Return the [X, Y] coordinate for the center point of the cell that contains the specified text.  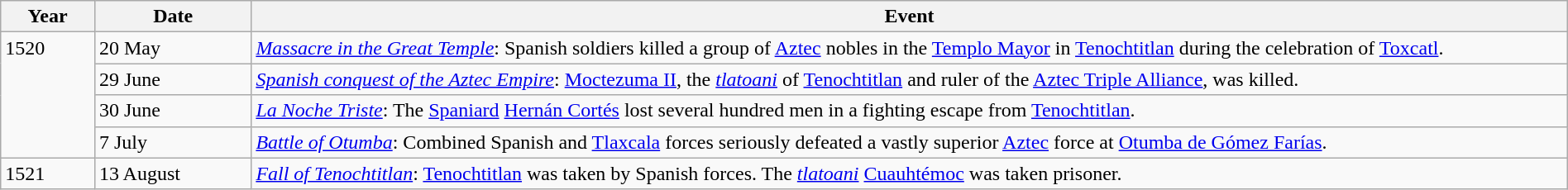
Massacre in the Great Temple: Spanish soldiers killed a group of Aztec nobles in the Templo Mayor in Tenochtitlan during the celebration of Toxcatl. [910, 48]
Fall of Tenochtitlan: Tenochtitlan was taken by Spanish forces. The tlatoani Cuauhtémoc was taken prisoner. [910, 173]
Event [910, 17]
Spanish conquest of the Aztec Empire: Moctezuma II, the tlatoani of Tenochtitlan and ruler of the Aztec Triple Alliance, was killed. [910, 79]
7 July [172, 142]
Date [172, 17]
1520 [48, 95]
La Noche Triste: The Spaniard Hernán Cortés lost several hundred men in a fighting escape from Tenochtitlan. [910, 111]
Year [48, 17]
13 August [172, 173]
Battle of Otumba: Combined Spanish and Tlaxcala forces seriously defeated a vastly superior Aztec force at Otumba de Gómez Farías. [910, 142]
20 May [172, 48]
1521 [48, 173]
30 June [172, 111]
29 June [172, 79]
